Find where the given text appears and provide that cell's center as [x, y] coordinate. 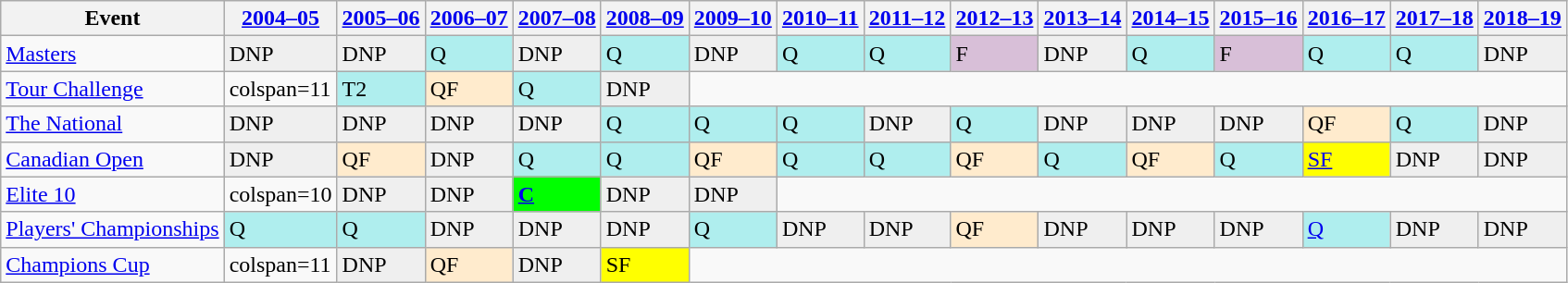
The National [113, 124]
2016–17 [1346, 18]
2018–19 [1522, 18]
C [557, 194]
2014–15 [1170, 18]
2007–08 [557, 18]
colspan=10 [280, 194]
2006–07 [468, 18]
Champions Cup [113, 265]
Tour Challenge [113, 89]
Canadian Open [113, 159]
2017–18 [1435, 18]
2004–05 [280, 18]
Players' Championships [113, 229]
2011–12 [907, 18]
2013–14 [1083, 18]
2005–06 [381, 18]
Masters [113, 54]
2012–13 [994, 18]
Elite 10 [113, 194]
2009–10 [733, 18]
Event [113, 18]
2008–09 [644, 18]
2010–11 [820, 18]
T2 [381, 89]
2015–16 [1259, 18]
